Return the [x, y] coordinate for the center point of the cell that contains the specified text.  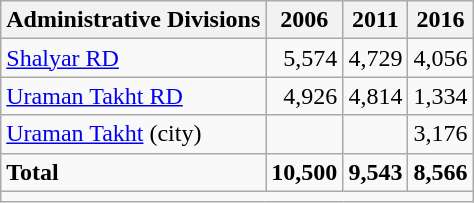
1,334 [440, 96]
2016 [440, 20]
5,574 [304, 58]
Shalyar RD [134, 58]
4,814 [376, 96]
3,176 [440, 134]
10,500 [304, 172]
Uraman Takht (city) [134, 134]
4,729 [376, 58]
Administrative Divisions [134, 20]
Uraman Takht RD [134, 96]
2006 [304, 20]
Total [134, 172]
4,056 [440, 58]
8,566 [440, 172]
4,926 [304, 96]
9,543 [376, 172]
2011 [376, 20]
